Capture the cell that displays the provided text and extract its (X, Y) central coordinate. 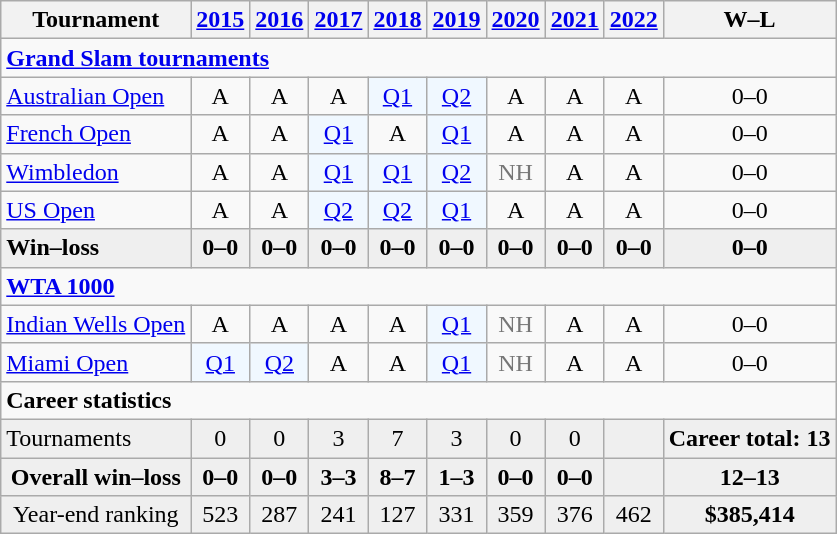
Miami Open (96, 362)
1–3 (456, 477)
359 (516, 515)
Year-end ranking (96, 515)
2020 (516, 20)
12–13 (750, 477)
Win–loss (96, 248)
2021 (574, 20)
127 (398, 515)
2019 (456, 20)
Wimbledon (96, 172)
Indian Wells Open (96, 324)
W–L (750, 20)
2015 (220, 20)
376 (574, 515)
$385,414 (750, 515)
2022 (634, 20)
Grand Slam tournaments (418, 58)
Career total: 13 (750, 438)
2016 (280, 20)
523 (220, 515)
Tournaments (96, 438)
WTA 1000 (418, 286)
2017 (338, 20)
7 (398, 438)
287 (280, 515)
462 (634, 515)
8–7 (398, 477)
241 (338, 515)
Career statistics (418, 400)
331 (456, 515)
Overall win–loss (96, 477)
Tournament (96, 20)
US Open (96, 210)
French Open (96, 134)
Australian Open (96, 96)
2018 (398, 20)
3–3 (338, 477)
